Output the (X, Y) coordinate of the center of the cell containing the given text.  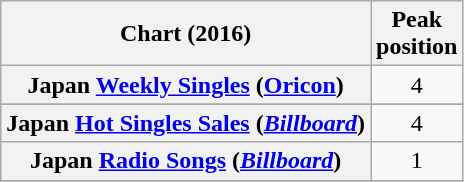
1 (417, 161)
Chart (2016) (186, 34)
Japan Radio Songs (Billboard) (186, 161)
Peak position (417, 34)
Japan Weekly Singles (Oricon) (186, 85)
Japan Hot Singles Sales (Billboard) (186, 123)
